Provide the (X, Y) coordinate of the cell's center where the given text is located.  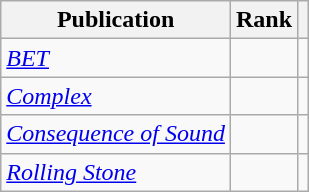
BET (116, 58)
Rank (264, 20)
Publication (116, 20)
Consequence of Sound (116, 134)
Complex (116, 96)
Rolling Stone (116, 172)
